Determine the (X, Y) coordinate at the center of the cell enclosing the given text.  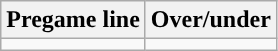
Over/under (210, 20)
Pregame line (74, 20)
